Find where the given text appears and provide that cell's center as [X, Y] coordinate. 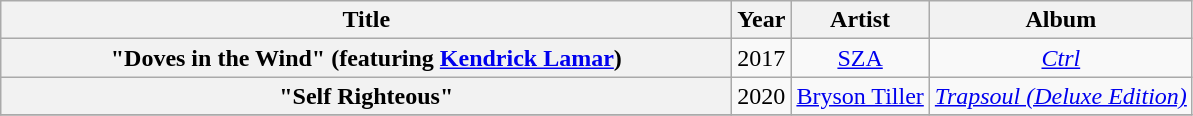
Bryson Tiller [860, 96]
"Self Righteous" [366, 96]
Ctrl [1060, 58]
Year [762, 20]
Title [366, 20]
Artist [860, 20]
Album [1060, 20]
"Doves in the Wind" (featuring Kendrick Lamar) [366, 58]
Trapsoul (Deluxe Edition) [1060, 96]
2017 [762, 58]
2020 [762, 96]
SZA [860, 58]
